Return [X, Y] of the center of cell containing provided text 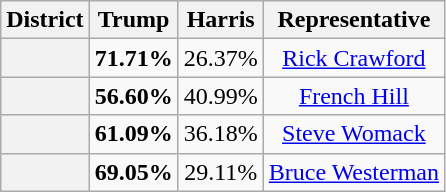
Bruce Westerman [354, 172]
Harris [220, 20]
69.05% [134, 172]
61.09% [134, 134]
36.18% [220, 134]
Representative [354, 20]
40.99% [220, 96]
Trump [134, 20]
Steve Womack [354, 134]
Rick Crawford [354, 58]
71.71% [134, 58]
29.11% [220, 172]
French Hill [354, 96]
26.37% [220, 58]
District [45, 20]
56.60% [134, 96]
